Provide the [x, y] coordinate of the cell's center where the given text is located.  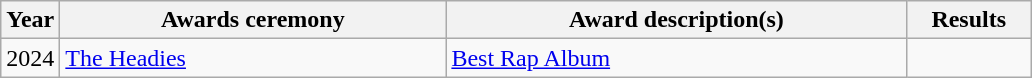
Results [969, 20]
Award description(s) [676, 20]
Best Rap Album [676, 58]
Awards ceremony [253, 20]
2024 [30, 58]
Year [30, 20]
The Headies [253, 58]
